Extract the [X, Y] coordinate from the center of the cell holding the provided text.  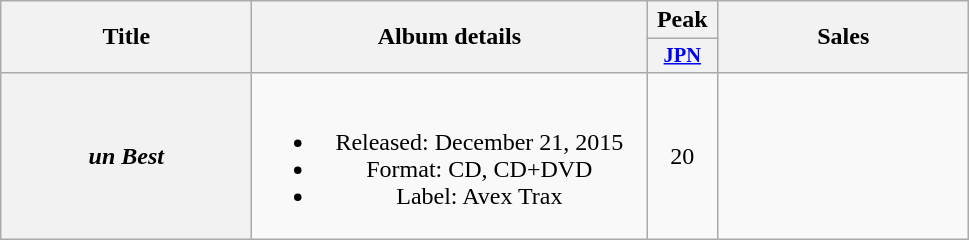
Peak [682, 20]
Album details [450, 37]
un Best [126, 156]
20 [682, 156]
Title [126, 37]
JPN [682, 56]
Released: December 21, 2015Format: CD, CD+DVDLabel: Avex Trax [450, 156]
Sales [844, 37]
